From the cell containing the given text, extract its center point as [X, Y] coordinate. 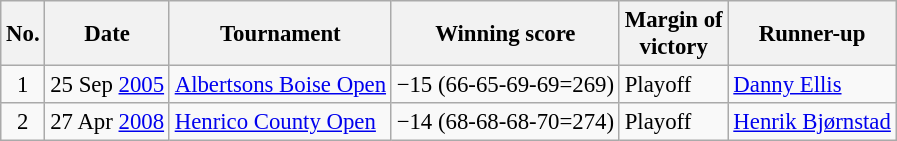
Winning score [505, 34]
Date [107, 34]
Margin ofvictory [674, 34]
Tournament [280, 34]
No. [23, 34]
Danny Ellis [812, 85]
−14 (68-68-68-70=274) [505, 122]
Albertsons Boise Open [280, 85]
Henrik Bjørnstad [812, 122]
−15 (66-65-69-69=269) [505, 85]
1 [23, 85]
Runner-up [812, 34]
27 Apr 2008 [107, 122]
Henrico County Open [280, 122]
2 [23, 122]
25 Sep 2005 [107, 85]
